Pinpoint the cell where the given text exists, returning its (x, y) midpoint coordinate. 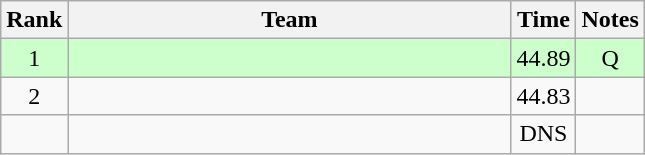
2 (34, 96)
44.89 (544, 58)
44.83 (544, 96)
Rank (34, 20)
Time (544, 20)
1 (34, 58)
Team (290, 20)
DNS (544, 134)
Notes (610, 20)
Q (610, 58)
